Return the (x, y) coordinate for the center point of the cell that contains the specified text.  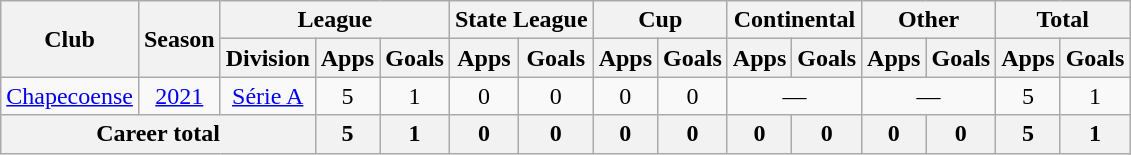
2021 (179, 96)
Total (1063, 20)
Club (70, 39)
Career total (158, 134)
Season (179, 39)
State League (521, 20)
Continental (794, 20)
Cup (660, 20)
Other (929, 20)
League (334, 20)
Série A (268, 96)
Chapecoense (70, 96)
Division (268, 58)
